Detect which cell encompasses the target text, then output its (x, y) center coordinate. 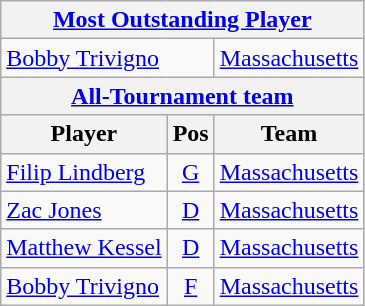
All-Tournament team (182, 96)
Pos (190, 134)
G (190, 172)
Team (289, 134)
Zac Jones (84, 210)
F (190, 286)
Most Outstanding Player (182, 20)
Player (84, 134)
Filip Lindberg (84, 172)
Matthew Kessel (84, 248)
